Search for the cell housing the specified text and yield its (X, Y) center coordinate. 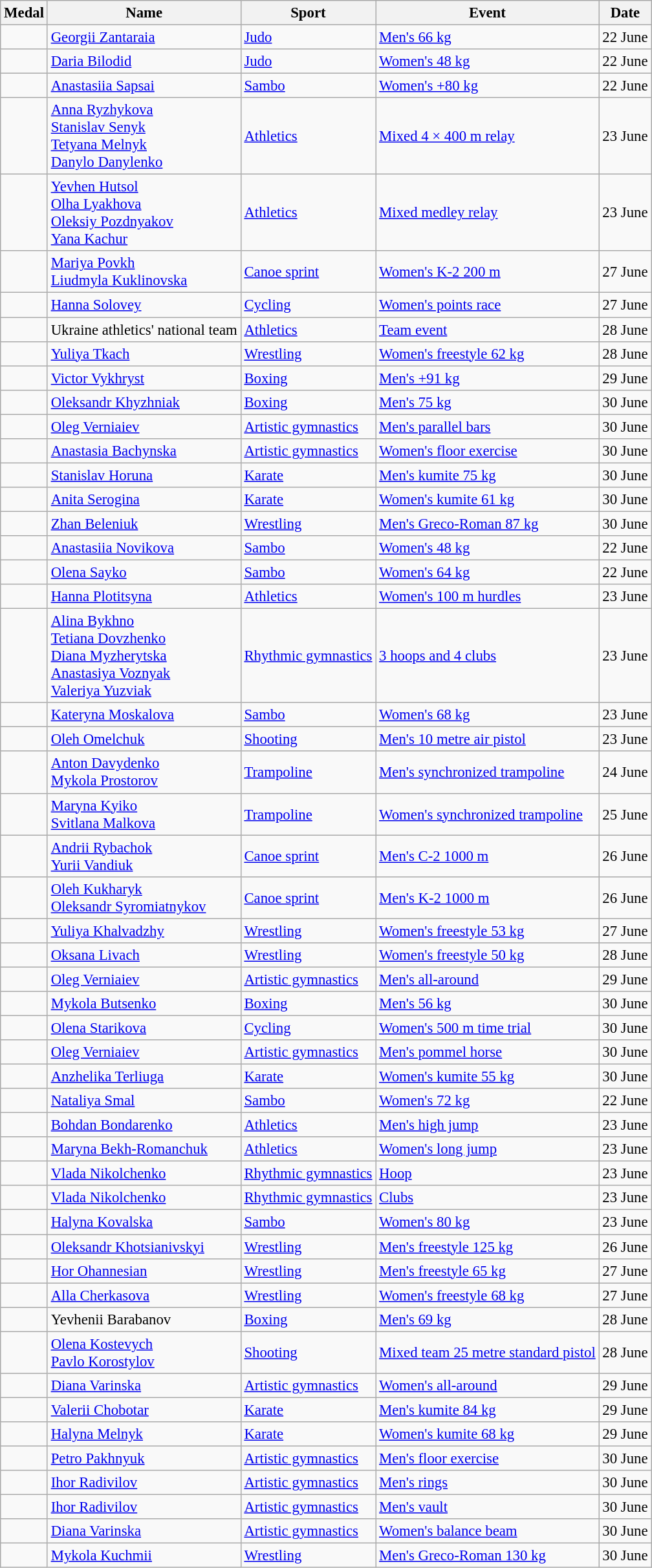
Oleksandr Khotsianivskyi (144, 1247)
Bohdan Bondarenko (144, 1125)
Men's freestyle 65 kg (488, 1271)
Yuliya Khalvadzhy (144, 931)
Women's freestyle 62 kg (488, 354)
Event (488, 13)
Andrii RybachokYurii Vandiuk (144, 856)
Men's kumite 75 kg (488, 475)
Anastasiia Novikova (144, 548)
Women's kumite 55 kg (488, 1077)
Men's 56 kg (488, 1004)
Women's 100 m hurdles (488, 597)
Maryna KyikoSvitlana Malkova (144, 814)
Men's +91 kg (488, 378)
Women's 64 kg (488, 573)
Men's high jump (488, 1125)
Alina BykhnoTetiana DovzhenkoDiana MyzherytskaAnastasiya VoznyakValeriya Yuzviak (144, 656)
Women's 80 kg (488, 1222)
Halyna Kovalska (144, 1222)
Women's 68 kg (488, 715)
Halyna Melnyk (144, 1434)
Clubs (488, 1198)
Mariya PovkhLiudmyla Kuklinovska (144, 271)
Women's points race (488, 305)
Oleh Omelchuk (144, 739)
Sport (308, 13)
Men's Greco-Roman 87 kg (488, 524)
Mixed medley relay (488, 213)
Anastasiia Sapsai (144, 86)
Anzhelika Terliuga (144, 1077)
Women's synchronized trampoline (488, 814)
Men's C-2 1000 m (488, 856)
Team event (488, 330)
Women's all-around (488, 1386)
Anastasia Bachynska (144, 451)
Women's freestyle 68 kg (488, 1295)
Anita Serogina (144, 500)
Men's 69 kg (488, 1319)
Georgii Zantaraia (144, 37)
Maryna Bekh-Romanchuk (144, 1149)
Date (625, 13)
Hanna Plotitsyna (144, 597)
Mykola Kuchmii (144, 1556)
Olena Starikova (144, 1028)
Oleh KukharykOleksandr Syromiatnykov (144, 897)
Men's vault (488, 1507)
Men's synchronized trampoline (488, 773)
Yevhenii Barabanov (144, 1319)
Name (144, 13)
Valerii Chobotar (144, 1410)
Men's freestyle 125 kg (488, 1247)
Alla Cherkasova (144, 1295)
Medal (25, 13)
Mixed 4 × 400 m relay (488, 136)
24 June (625, 773)
Olena Sayko (144, 573)
3 hoops and 4 clubs (488, 656)
Women's 72 kg (488, 1101)
Nataliya Smal (144, 1101)
Victor Vykhryst (144, 378)
Zhan Beleniuk (144, 524)
Women's freestyle 50 kg (488, 955)
Women's kumite 68 kg (488, 1434)
Women's long jump (488, 1149)
Oleksandr Khyzhniak (144, 402)
Women's balance beam (488, 1531)
Men's rings (488, 1483)
Oksana Livach (144, 955)
Men's 10 metre air pistol (488, 739)
Women's K-2 200 m (488, 271)
Men's 66 kg (488, 37)
Women's +80 kg (488, 86)
Petro Pakhnyuk (144, 1458)
Women's freestyle 53 kg (488, 931)
Hor Ohannesian (144, 1271)
Men's Greco-Roman 130 kg (488, 1556)
Men's kumite 84 kg (488, 1410)
Men's floor exercise (488, 1458)
Kateryna Moskalova (144, 715)
Women's 500 m time trial (488, 1028)
Yuliya Tkach (144, 354)
Women's floor exercise (488, 451)
Men's 75 kg (488, 402)
Men's K-2 1000 m (488, 897)
Anna RyzhykovaStanislav SenykTetyana MelnykDanylo Danylenko (144, 136)
Men's all-around (488, 979)
Yevhen HutsolOlha LyakhovaOleksiy PozdnyakovYana Kachur (144, 213)
Ukraine athletics' national team (144, 330)
Men's parallel bars (488, 427)
Hanna Solovey (144, 305)
Stanislav Horuna (144, 475)
Olena KostevychPavlo Korostylov (144, 1352)
Mixed team 25 metre standard pistol (488, 1352)
Daria Bilodid (144, 61)
Hoop (488, 1174)
Women's kumite 61 kg (488, 500)
Men's pommel horse (488, 1052)
Mykola Butsenko (144, 1004)
Anton DavydenkoMykola Prostorov (144, 773)
25 June (625, 814)
